Identify which cell holds the provided text, then report its (X, Y) central coordinate. 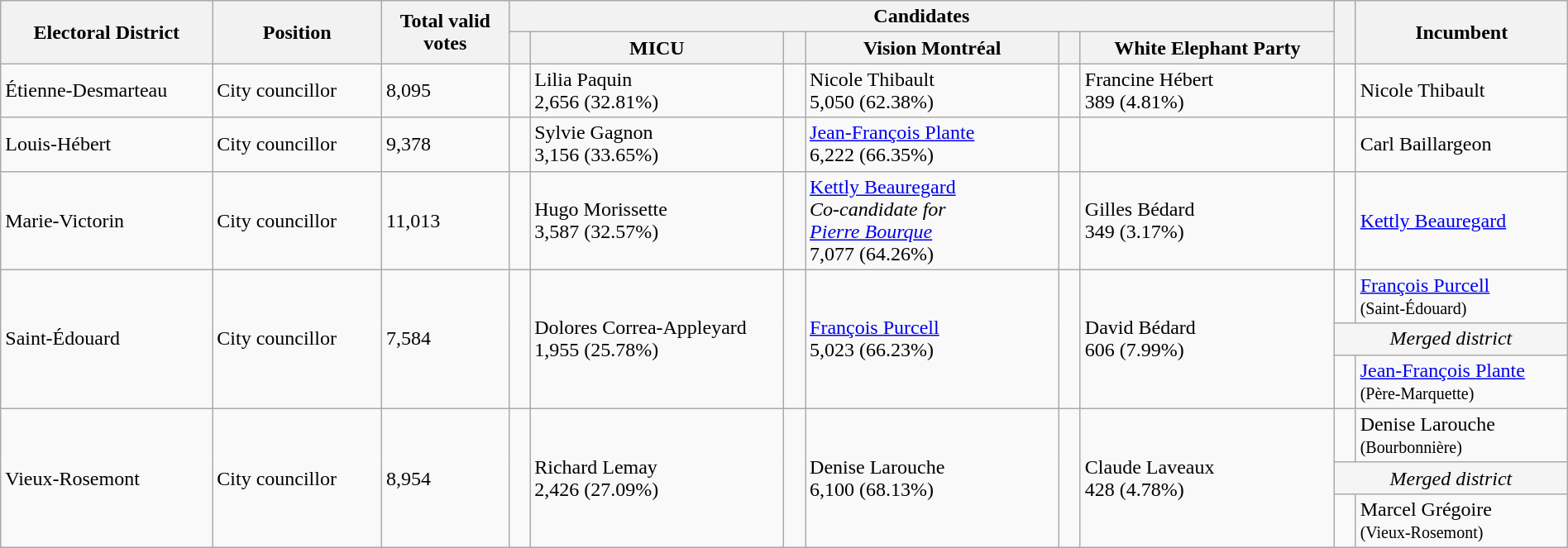
Gilles Bédard349 (3.17%) (1207, 220)
Marcel Grégoire(Vieux-Rosemont) (1461, 521)
Nicole Thibault5,050 (62.38%) (933, 91)
François Purcell5,023 (66.23%) (933, 339)
Kettly BeauregardCo-candidate forPierre Bourque7,077 (64.26%) (933, 220)
MICU (657, 48)
Electoral District (107, 32)
7,584 (446, 339)
Vieux-Rosemont (107, 478)
Carl Baillargeon (1461, 144)
Francine Hébert389 (4.81%) (1207, 91)
Incumbent (1461, 32)
Saint-Édouard (107, 339)
Candidates (921, 17)
Richard Lemay2,426 (27.09%) (657, 478)
Total valid votes (446, 32)
Denise Larouche(Bourbonnière) (1461, 435)
Position (298, 32)
Marie-Victorin (107, 220)
Vision Montréal (933, 48)
Lilia Paquin2,656 (32.81%) (657, 91)
Louis-Hébert (107, 144)
Denise Larouche6,100 (68.13%) (933, 478)
Jean-François Plante6,222 (66.35%) (933, 144)
9,378 (446, 144)
David Bédard606 (7.99%) (1207, 339)
Étienne-Desmarteau (107, 91)
Claude Laveaux428 (4.78%) (1207, 478)
Sylvie Gagnon3,156 (33.65%) (657, 144)
François Purcell(Saint-Édouard) (1461, 296)
Dolores Correa-Appleyard1,955 (25.78%) (657, 339)
Jean-François Plante(Père-Marquette) (1461, 382)
Hugo Morissette3,587 (32.57%) (657, 220)
8,954 (446, 478)
Kettly Beauregard (1461, 220)
8,095 (446, 91)
11,013 (446, 220)
Nicole Thibault (1461, 91)
White Elephant Party (1207, 48)
